From the cell containing the given text, extract its center point as (X, Y) coordinate. 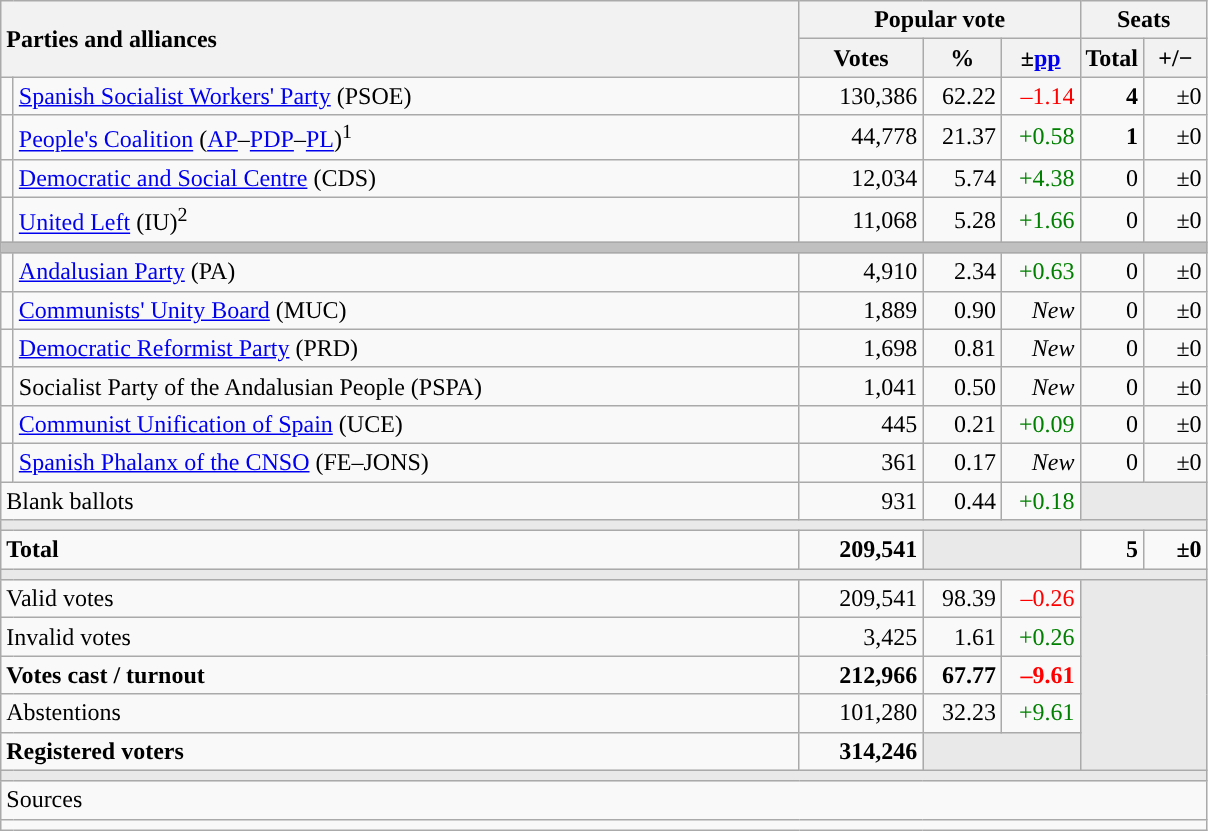
–1.14 (1040, 96)
1,889 (861, 310)
Blank ballots (400, 501)
Andalusian Party (PA) (406, 272)
+0.58 (1040, 138)
11,068 (861, 220)
+0.09 (1040, 424)
67.77 (962, 675)
0.44 (962, 501)
+0.63 (1040, 272)
445 (861, 424)
% (962, 58)
12,034 (861, 178)
–0.26 (1040, 599)
+0.26 (1040, 637)
Valid votes (400, 599)
Socialist Party of the Andalusian People (PSPA) (406, 386)
–9.61 (1040, 675)
5 (1112, 550)
Votes (861, 58)
±pp (1040, 58)
1,041 (861, 386)
44,778 (861, 138)
Spanish Phalanx of the CNSO (FE–JONS) (406, 462)
101,280 (861, 713)
Communist Unification of Spain (UCE) (406, 424)
62.22 (962, 96)
Sources (604, 800)
0.17 (962, 462)
Registered voters (400, 751)
0.50 (962, 386)
+9.61 (1040, 713)
Abstentions (400, 713)
Democratic and Social Centre (CDS) (406, 178)
Democratic Reformist Party (PRD) (406, 348)
2.34 (962, 272)
United Left (IU)2 (406, 220)
Communists' Unity Board (MUC) (406, 310)
21.37 (962, 138)
4,910 (861, 272)
0.21 (962, 424)
1,698 (861, 348)
Invalid votes (400, 637)
130,386 (861, 96)
+0.18 (1040, 501)
Votes cast / turnout (400, 675)
1.61 (962, 637)
212,966 (861, 675)
+4.38 (1040, 178)
931 (861, 501)
Spanish Socialist Workers' Party (PSOE) (406, 96)
Popular vote (940, 20)
32.23 (962, 713)
Seats (1144, 20)
+1.66 (1040, 220)
314,246 (861, 751)
5.74 (962, 178)
0.81 (962, 348)
98.39 (962, 599)
People's Coalition (AP–PDP–PL)1 (406, 138)
4 (1112, 96)
3,425 (861, 637)
361 (861, 462)
5.28 (962, 220)
Parties and alliances (400, 39)
0.90 (962, 310)
+/− (1176, 58)
1 (1112, 138)
